Scan for the cell matching the given text and deliver its (x, y) coordinate at center. 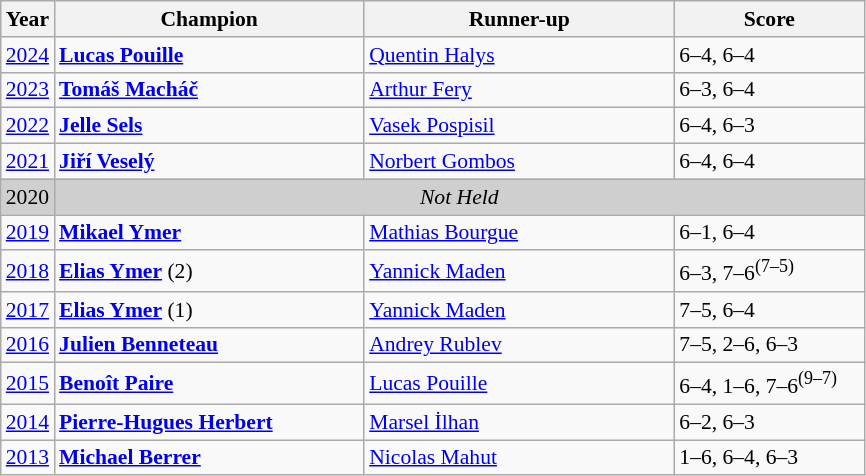
Mathias Bourgue (519, 233)
Jelle Sels (209, 126)
Champion (209, 19)
7–5, 6–4 (769, 310)
2017 (28, 310)
Norbert Gombos (519, 162)
2013 (28, 458)
2022 (28, 126)
Elias Ymer (1) (209, 310)
2023 (28, 90)
2019 (28, 233)
Arthur Fery (519, 90)
Runner-up (519, 19)
Vasek Pospisil (519, 126)
6–3, 6–4 (769, 90)
Benoît Paire (209, 384)
Marsel İlhan (519, 422)
Not Held (459, 197)
Michael Berrer (209, 458)
2021 (28, 162)
Tomáš Macháč (209, 90)
Nicolas Mahut (519, 458)
Mikael Ymer (209, 233)
6–4, 1–6, 7–6(9–7) (769, 384)
6–4, 6–3 (769, 126)
Year (28, 19)
Julien Benneteau (209, 345)
2015 (28, 384)
6–1, 6–4 (769, 233)
2024 (28, 55)
2020 (28, 197)
Pierre-Hugues Herbert (209, 422)
2018 (28, 272)
Andrey Rublev (519, 345)
Score (769, 19)
1–6, 6–4, 6–3 (769, 458)
2014 (28, 422)
Jiří Veselý (209, 162)
6–3, 7–6(7–5) (769, 272)
6–2, 6–3 (769, 422)
7–5, 2–6, 6–3 (769, 345)
Elias Ymer (2) (209, 272)
Quentin Halys (519, 55)
2016 (28, 345)
